Extract the (X, Y) coordinate from the center of the cell holding the provided text.  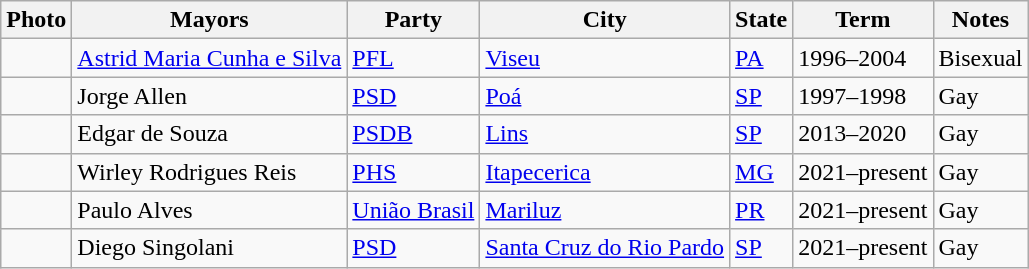
Mariluz (605, 210)
Wirley Rodrigues Reis (210, 172)
City (605, 20)
Lins (605, 134)
Photo (36, 20)
PSDB (414, 134)
Party (414, 20)
2013–2020 (863, 134)
1996–2004 (863, 58)
Poá (605, 96)
Mayors (210, 20)
PHS (414, 172)
PA (762, 58)
União Brasil (414, 210)
Astrid Maria Cunha e Silva (210, 58)
Itapecerica (605, 172)
PFL (414, 58)
Santa Cruz do Rio Pardo (605, 248)
Jorge Allen (210, 96)
PR (762, 210)
Notes (980, 20)
Edgar de Souza (210, 134)
1997–1998 (863, 96)
Paulo Alves (210, 210)
Diego Singolani (210, 248)
State (762, 20)
Viseu (605, 58)
MG (762, 172)
Term (863, 20)
Bisexual (980, 58)
